Pinpoint the cell where the given text exists, returning its (x, y) midpoint coordinate. 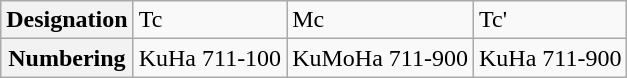
Tc (210, 20)
Numbering (67, 58)
KuMoHa 711-900 (380, 58)
Tc' (550, 20)
Designation (67, 20)
KuHa 711-900 (550, 58)
KuHa 711-100 (210, 58)
Mc (380, 20)
